Locate the cell with the specified text and output its (X, Y) center coordinate. 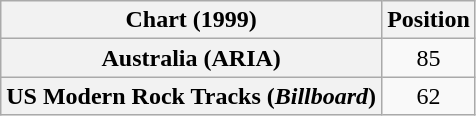
Position (429, 20)
85 (429, 58)
Chart (1999) (192, 20)
62 (429, 96)
US Modern Rock Tracks (Billboard) (192, 96)
Australia (ARIA) (192, 58)
